Extract the [X, Y] coordinate from the center of the cell holding the provided text.  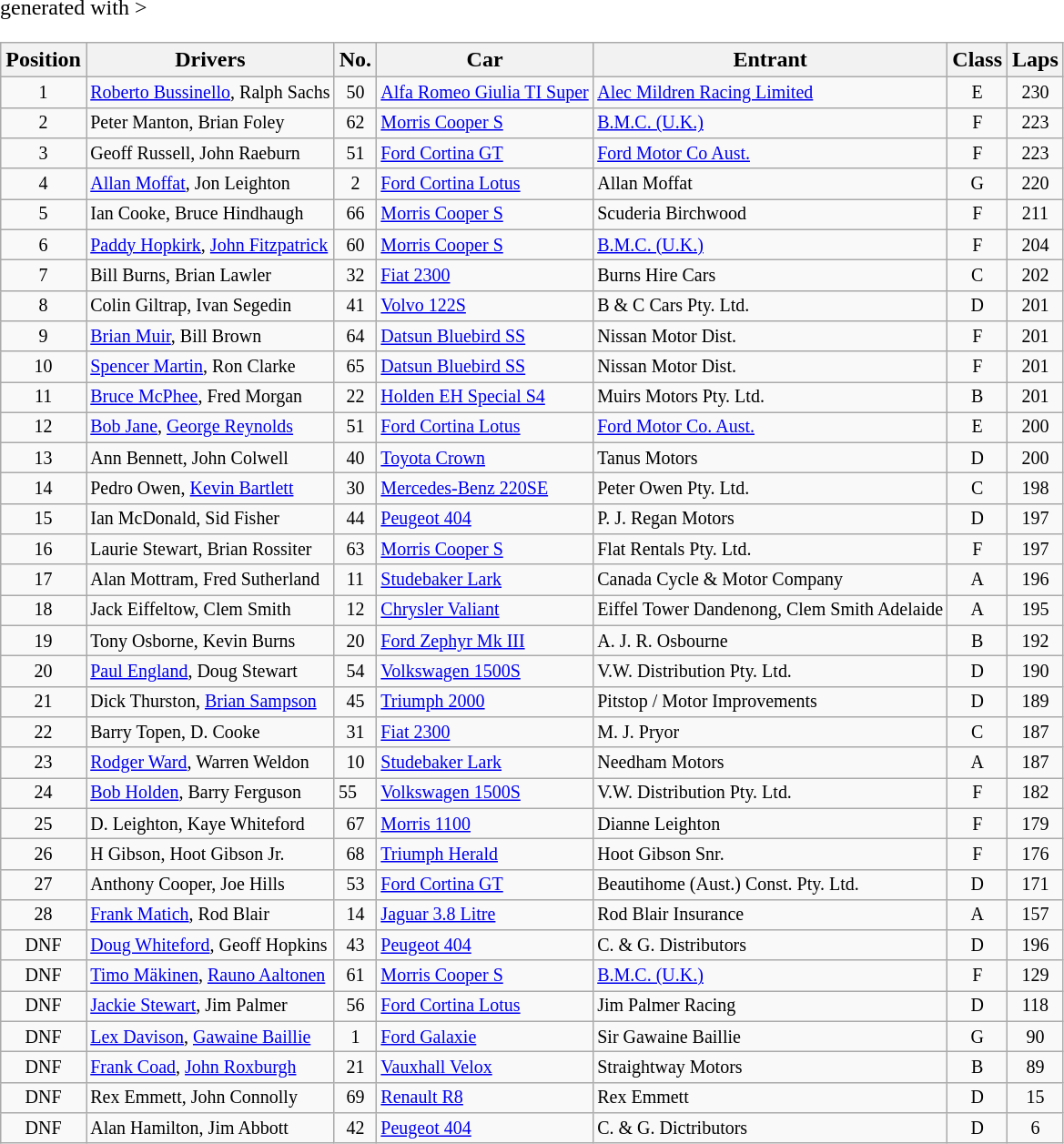
Barry Topen, D. Cooke [209, 732]
Alfa Romeo Giulia TI Super [485, 93]
Jim Palmer Racing [770, 1007]
189 [1036, 701]
Vauxhall Velox [485, 1067]
192 [1036, 641]
Morris 1100 [485, 823]
Timo Mäkinen, Rauno Aaltonen [209, 976]
Volvo 122S [485, 306]
Roberto Bussinello, Ralph Sachs [209, 93]
62 [355, 122]
Chrysler Valiant [485, 610]
B & C Cars Pty. Ltd. [770, 306]
Holden EH Special S4 [485, 397]
55 [355, 794]
Laurie Stewart, Brian Rossiter [209, 550]
Mercedes-Benz 220SE [485, 488]
Beautihome (Aust.) Const. Pty. Ltd. [770, 885]
Needham Motors [770, 763]
Anthony Cooper, Joe Hills [209, 885]
Paul England, Doug Stewart [209, 672]
Lex Davison, Gawaine Baillie [209, 1036]
190 [1036, 672]
211 [1036, 215]
4 [44, 184]
Triumph 2000 [485, 701]
44 [355, 519]
Flat Rentals Pty. Ltd. [770, 550]
Canada Cycle & Motor Company [770, 579]
Allan Moffat [770, 184]
Burns Hire Cars [770, 275]
63 [355, 550]
Bill Burns, Brian Lawler [209, 275]
Frank Coad, John Roxburgh [209, 1067]
53 [355, 885]
90 [1036, 1036]
Bob Jane, George Reynolds [209, 428]
66 [355, 215]
60 [355, 244]
Ian Cooke, Bruce Hindhaugh [209, 215]
Rex Emmett [770, 1098]
202 [1036, 275]
45 [355, 701]
Peter Manton, Brian Foley [209, 122]
23 [44, 763]
64 [355, 337]
Renault R8 [485, 1098]
Eiffel Tower Dandenong, Clem Smith Adelaide [770, 610]
Jaguar 3.8 Litre [485, 914]
Alec Mildren Racing Limited [770, 93]
26 [44, 854]
118 [1036, 1007]
Peter Owen Pty. Ltd. [770, 488]
Ann Bennett, John Colwell [209, 457]
Ford Zephyr Mk III [485, 641]
68 [355, 854]
Ford Motor Co. Aust. [770, 428]
Dianne Leighton [770, 823]
179 [1036, 823]
40 [355, 457]
176 [1036, 854]
C. & G. Distributors [770, 945]
43 [355, 945]
7 [44, 275]
24 [44, 794]
171 [1036, 885]
Brian Muir, Bill Brown [209, 337]
P. J. Regan Motors [770, 519]
Pedro Owen, Kevin Bartlett [209, 488]
Bob Holden, Barry Ferguson [209, 794]
M. J. Pryor [770, 732]
19 [44, 641]
31 [355, 732]
Car [485, 60]
9 [44, 337]
195 [1036, 610]
50 [355, 93]
54 [355, 672]
13 [44, 457]
Rex Emmett, John Connolly [209, 1098]
H Gibson, Hoot Gibson Jr. [209, 854]
Doug Whiteford, Geoff Hopkins [209, 945]
Pitstop / Motor Improvements [770, 701]
Geoff Russell, John Raeburn [209, 153]
Colin Giltrap, Ivan Segedin [209, 306]
230 [1036, 93]
Class [978, 60]
28 [44, 914]
C. & G. Dictributors [770, 1129]
Straightway Motors [770, 1067]
204 [1036, 244]
Entrant [770, 60]
Jackie Stewart, Jim Palmer [209, 1007]
89 [1036, 1067]
25 [44, 823]
Tanus Motors [770, 457]
129 [1036, 976]
Spencer Martin, Ron Clarke [209, 366]
D. Leighton, Kaye Whiteford [209, 823]
30 [355, 488]
67 [355, 823]
Triumph Herald [485, 854]
Frank Matich, Rod Blair [209, 914]
Sir Gawaine Baillie [770, 1036]
157 [1036, 914]
56 [355, 1007]
69 [355, 1098]
3 [44, 153]
Allan Moffat, Jon Leighton [209, 184]
Ian McDonald, Sid Fisher [209, 519]
Hoot Gibson Snr. [770, 854]
Scuderia Birchwood [770, 215]
Muirs Motors Pty. Ltd. [770, 397]
Jack Eiffeltow, Clem Smith [209, 610]
Alan Hamilton, Jim Abbott [209, 1129]
A. J. R. Osbourne [770, 641]
18 [44, 610]
Ford Motor Co Aust. [770, 153]
27 [44, 885]
Laps [1036, 60]
Paddy Hopkirk, John Fitzpatrick [209, 244]
Drivers [209, 60]
182 [1036, 794]
Position [44, 60]
41 [355, 306]
Alan Mottram, Fred Sutherland [209, 579]
Ford Galaxie [485, 1036]
Rod Blair Insurance [770, 914]
5 [44, 215]
Tony Osborne, Kevin Burns [209, 641]
Bruce McPhee, Fred Morgan [209, 397]
32 [355, 275]
42 [355, 1129]
Dick Thurston, Brian Sampson [209, 701]
No. [355, 60]
17 [44, 579]
Toyota Crown [485, 457]
8 [44, 306]
198 [1036, 488]
65 [355, 366]
220 [1036, 184]
61 [355, 976]
Rodger Ward, Warren Weldon [209, 763]
16 [44, 550]
